Determine the (x, y) coordinate at the center of the cell enclosing the given text.  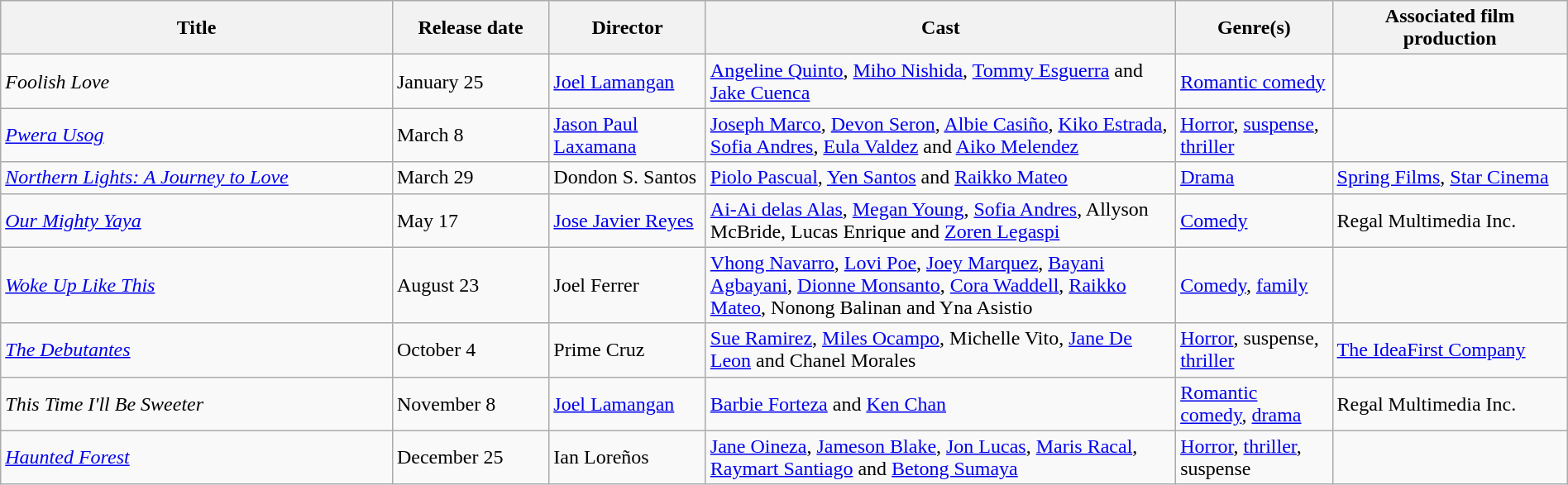
Haunted Forest (197, 458)
Director (627, 28)
Sue Ramirez, Miles Ocampo, Michelle Vito, Jane De Leon and Chanel Morales (940, 350)
August 23 (470, 285)
Pwera Usog (197, 136)
Drama (1254, 178)
Foolish Love (197, 81)
Angeline Quinto, Miho Nishida, Tommy Esguerra and Jake Cuenca (940, 81)
Vhong Navarro, Lovi Poe, Joey Marquez, Bayani Agbayani, Dionne Monsanto, Cora Waddell, Raikko Mateo, Nonong Balinan and Yna Asistio (940, 285)
The IdeaFirst Company (1450, 350)
Genre(s) (1254, 28)
Romantic comedy, drama (1254, 403)
Comedy, family (1254, 285)
Woke Up Like This (197, 285)
Jason Paul Laxamana (627, 136)
Horror, thriller, suspense (1254, 458)
Title (197, 28)
Comedy (1254, 220)
Piolo Pascual, Yen Santos and Raikko Mateo (940, 178)
Jose Javier Reyes (627, 220)
Dondon S. Santos (627, 178)
Cast (940, 28)
Ai-Ai delas Alas, Megan Young, Sofia Andres, Allyson McBride, Lucas Enrique and Zoren Legaspi (940, 220)
This Time I'll Be Sweeter (197, 403)
Ian Loreños (627, 458)
November 8 (470, 403)
Barbie Forteza and Ken Chan (940, 403)
Romantic comedy (1254, 81)
March 29 (470, 178)
Northern Lights: A Journey to Love (197, 178)
Prime Cruz (627, 350)
Spring Films, Star Cinema (1450, 178)
October 4 (470, 350)
March 8 (470, 136)
May 17 (470, 220)
January 25 (470, 81)
Jane Oineza, Jameson Blake, Jon Lucas, Maris Racal, Raymart Santiago and Betong Sumaya (940, 458)
Associated film production (1450, 28)
Our Mighty Yaya (197, 220)
Release date (470, 28)
The Debutantes (197, 350)
Joseph Marco, Devon Seron, Albie Casiño, Kiko Estrada, Sofia Andres, Eula Valdez and Aiko Melendez (940, 136)
December 25 (470, 458)
Joel Ferrer (627, 285)
